Return the (x, y) coordinate for the center point of the cell that contains the specified text.  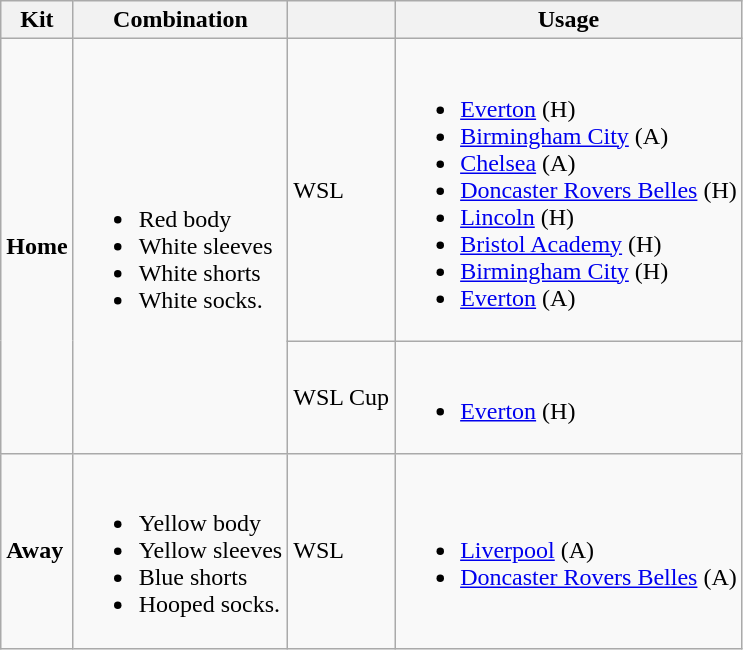
Everton (H) (569, 398)
Everton (H)Birmingham City (A)Chelsea (A)Doncaster Rovers Belles (H)Lincoln (H)Bristol Academy (H)Birmingham City (H)Everton (A) (569, 190)
Liverpool (A)Doncaster Rovers Belles (A) (569, 551)
WSL Cup (342, 398)
Usage (569, 20)
Red bodyWhite sleevesWhite shortsWhite socks. (180, 246)
Yellow bodyYellow sleevesBlue shortsHooped socks. (180, 551)
Kit (37, 20)
Combination (180, 20)
Home (37, 246)
Away (37, 551)
